Return the [x, y] coordinate for the center point of the cell that contains the specified text.  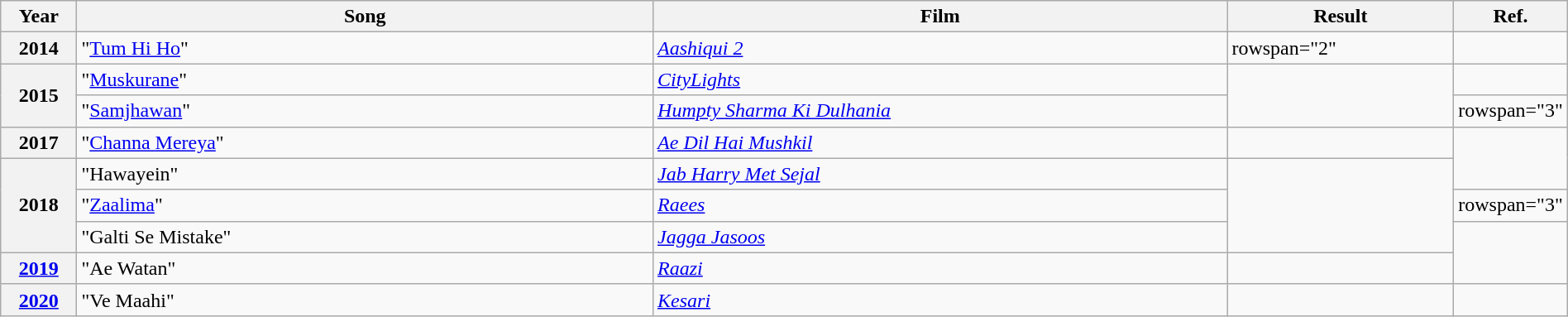
rowspan="2" [1341, 48]
Raees [940, 205]
Humpty Sharma Ki Dulhania [940, 111]
2018 [39, 205]
Kesari [940, 300]
Year [39, 17]
2020 [39, 300]
2014 [39, 48]
2017 [39, 142]
"Muskurane" [366, 79]
"Ve Maahi" [366, 300]
"Channa Mereya" [366, 142]
Ref. [1511, 17]
Aashiqui 2 [940, 48]
CityLights [940, 79]
2015 [39, 95]
"Hawayein" [366, 174]
2019 [39, 268]
"Tum Hi Ho" [366, 48]
Jab Harry Met Sejal [940, 174]
"Zaalima" [366, 205]
Song [366, 17]
Jagga Jasoos [940, 237]
Film [940, 17]
"Samjhawan" [366, 111]
"Ae Watan" [366, 268]
Ae Dil Hai Mushkil [940, 142]
Result [1341, 17]
"Galti Se Mistake" [366, 237]
Raazi [940, 268]
